For the text-containing cell, return its midpoint in [x, y] coordinate format. 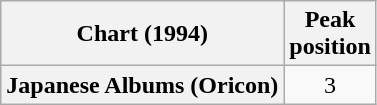
3 [330, 85]
Chart (1994) [142, 34]
Japanese Albums (Oricon) [142, 85]
Peak position [330, 34]
